Pinpoint the cell where the given text exists, returning its [X, Y] midpoint coordinate. 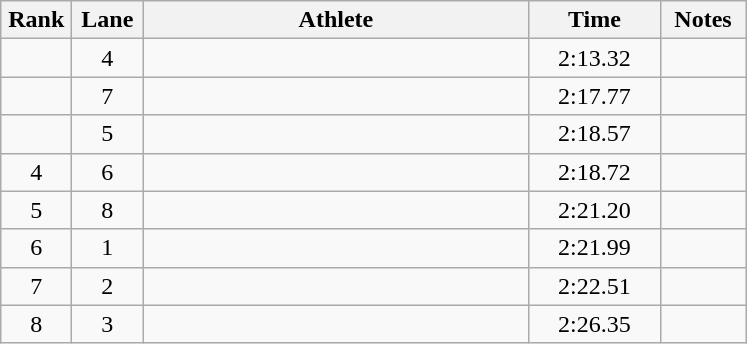
2:18.57 [594, 134]
Rank [36, 20]
2:17.77 [594, 96]
2 [108, 286]
Time [594, 20]
1 [108, 248]
2:18.72 [594, 172]
Notes [703, 20]
Lane [108, 20]
2:13.32 [594, 58]
2:21.99 [594, 248]
2:22.51 [594, 286]
2:21.20 [594, 210]
2:26.35 [594, 324]
3 [108, 324]
Athlete [336, 20]
